Scan for the cell matching the given text and deliver its (x, y) coordinate at center. 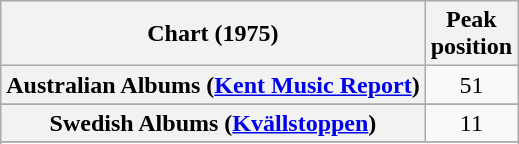
Chart (1975) (213, 34)
Peakposition (471, 34)
Swedish Albums (Kvällstoppen) (213, 123)
Australian Albums (Kent Music Report) (213, 85)
51 (471, 85)
11 (471, 123)
